Pinpoint the cell where the given text exists, returning its [x, y] midpoint coordinate. 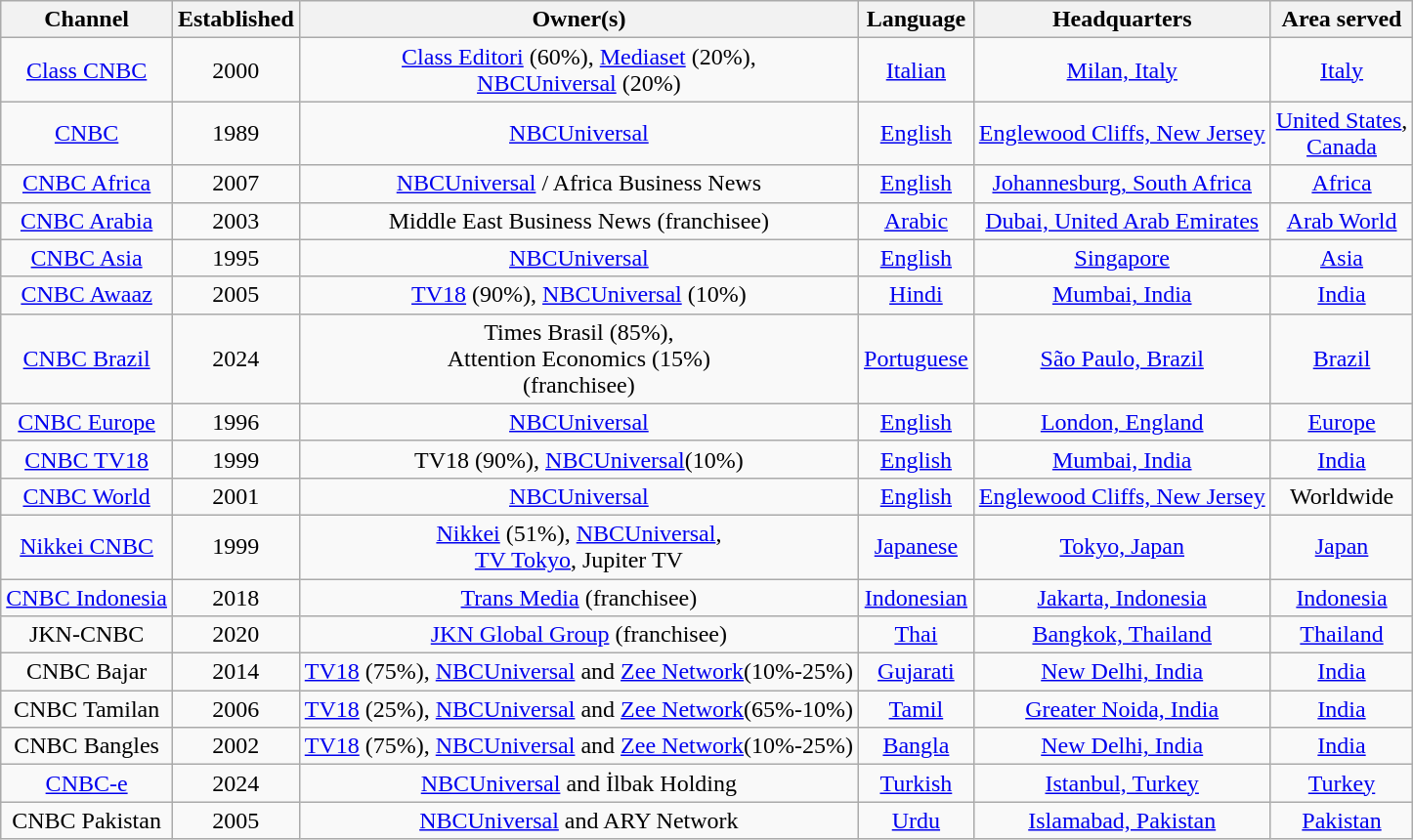
JKN Global Group (franchisee) [578, 635]
JKN-CNBC [87, 635]
London, England [1122, 422]
Times Brasil (85%), Attention Economics (15%)(franchisee) [578, 358]
CNBC Asia [87, 258]
Bangla [917, 746]
Class CNBC [87, 70]
CNBC Bajar [87, 672]
NBCUniversal and İlbak Holding [578, 783]
Johannesburg, South Africa [1122, 184]
Arab World [1342, 221]
Nikkei CNBC [87, 547]
CNBC-e [87, 783]
Thailand [1342, 635]
TV18 (25%), NBCUniversal and Zee Network(65%-10%) [578, 709]
Italian [917, 70]
1989 [235, 133]
NBCUniversal and ARY Network [578, 820]
2003 [235, 221]
CNBC Brazil [87, 358]
Channel [87, 20]
TV18 (90%), NBCUniversal (10%) [578, 295]
Language [917, 20]
Worldwide [1342, 496]
Turkish [917, 783]
2018 [235, 597]
NBCUniversal / Africa Business News [578, 184]
Nikkei (51%), NBCUniversal, TV Tokyo, Jupiter TV [578, 547]
TV18 (90%), NBCUniversal(10%) [578, 459]
CNBC Pakistan [87, 820]
CNBC Indonesia [87, 597]
Urdu [917, 820]
Gujarati [917, 672]
CNBC Europe [87, 422]
Brazil [1342, 358]
1996 [235, 422]
Asia [1342, 258]
2020 [235, 635]
CNBC Bangles [87, 746]
Thai [917, 635]
CNBC [87, 133]
Bangkok, Thailand [1122, 635]
2007 [235, 184]
Area served [1342, 20]
1995 [235, 258]
CNBC Awaaz [87, 295]
CNBC World [87, 496]
Established [235, 20]
Headquarters [1122, 20]
São Paulo, Brazil [1122, 358]
Dubai, United Arab Emirates [1122, 221]
Hindi [917, 295]
Jakarta, Indonesia [1122, 597]
Pakistan [1342, 820]
CNBC Tamilan [87, 709]
Istanbul, Turkey [1122, 783]
Milan, Italy [1122, 70]
Singapore [1122, 258]
Africa [1342, 184]
Arabic [917, 221]
2000 [235, 70]
2014 [235, 672]
Italy [1342, 70]
2002 [235, 746]
Trans Media (franchisee) [578, 597]
Europe [1342, 422]
Japanese [917, 547]
Class Editori (60%), Mediaset (20%), NBCUniversal (20%) [578, 70]
CNBC TV18 [87, 459]
CNBC Arabia [87, 221]
Islamabad, Pakistan [1122, 820]
Portuguese [917, 358]
2001 [235, 496]
Indonesian [917, 597]
2006 [235, 709]
Tamil [917, 709]
Tokyo, Japan [1122, 547]
Owner(s) [578, 20]
CNBC Africa [87, 184]
Turkey [1342, 783]
Indonesia [1342, 597]
Greater Noida, India [1122, 709]
United States,Canada [1342, 133]
Middle East Business News (franchisee) [578, 221]
Japan [1342, 547]
